Scan for the cell matching the given text and deliver its (X, Y) coordinate at center. 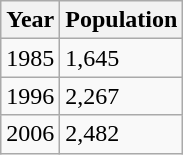
2,482 (122, 134)
Population (122, 20)
Year (30, 20)
2006 (30, 134)
2,267 (122, 96)
1985 (30, 58)
1,645 (122, 58)
1996 (30, 96)
